Search for the cell housing the specified text and yield its [x, y] center coordinate. 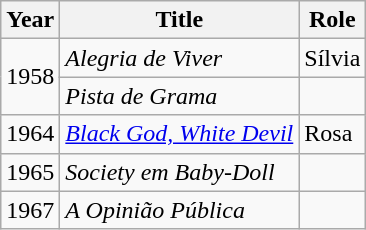
Year [30, 20]
1964 [30, 134]
Sílvia [332, 58]
Alegria de Viver [180, 58]
A Opinião Pública [180, 210]
Title [180, 20]
Pista de Grama [180, 96]
Role [332, 20]
Black God, White Devil [180, 134]
1967 [30, 210]
Rosa [332, 134]
1965 [30, 172]
Society em Baby-Doll [180, 172]
1958 [30, 77]
